Locate the cell with the specified text and output its [x, y] center coordinate. 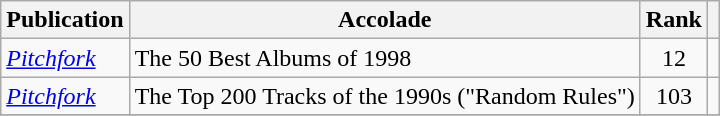
Accolade [384, 20]
Publication [65, 20]
The Top 200 Tracks of the 1990s ("Random Rules") [384, 96]
103 [674, 96]
12 [674, 58]
Rank [674, 20]
The 50 Best Albums of 1998 [384, 58]
